Scan for the cell matching the given text and deliver its [x, y] coordinate at center. 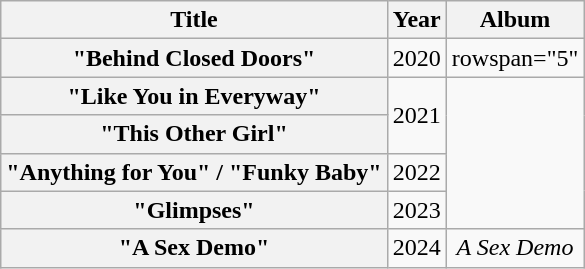
"A Sex Demo" [194, 248]
Album [515, 20]
"Behind Closed Doors" [194, 58]
"Glimpses" [194, 210]
2020 [416, 58]
rowspan="5" [515, 58]
"Like You in Everyway" [194, 96]
"This Other Girl" [194, 134]
Year [416, 20]
Title [194, 20]
2023 [416, 210]
2021 [416, 115]
2024 [416, 248]
"Anything for You" / "Funky Baby" [194, 172]
A Sex Demo [515, 248]
2022 [416, 172]
